Determine the (X, Y) coordinate at the center of the cell enclosing the given text.  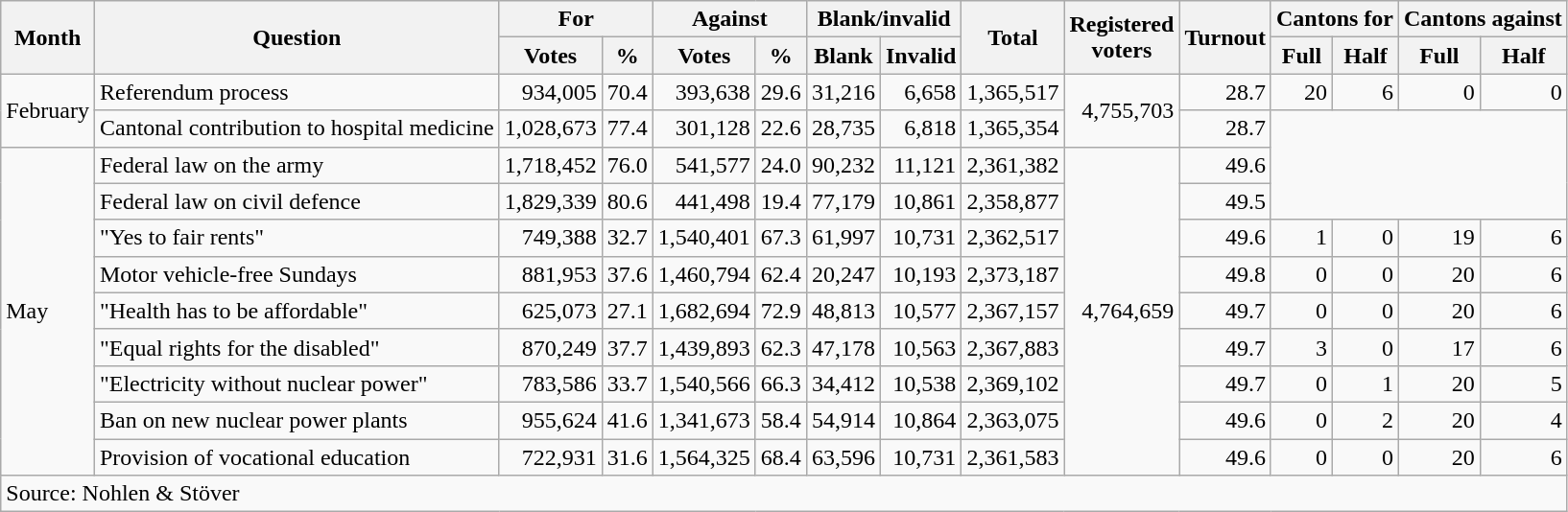
"Electricity without nuclear power" (297, 384)
1,564,325 (704, 457)
63,596 (843, 457)
37.6 (628, 274)
February (48, 110)
68.4 (781, 457)
2,362,517 (1013, 238)
1,439,893 (704, 347)
541,577 (704, 165)
2,367,883 (1013, 347)
Cantons for (1334, 19)
1,365,354 (1013, 128)
783,586 (551, 384)
80.6 (628, 201)
749,388 (551, 238)
1,341,673 (704, 420)
Motor vehicle-free Sundays (297, 274)
10,577 (920, 311)
41.6 (628, 420)
34,412 (843, 384)
28,735 (843, 128)
33.7 (628, 384)
20,247 (843, 274)
22.6 (781, 128)
32.7 (628, 238)
19.4 (781, 201)
722,931 (551, 457)
10,538 (920, 384)
393,638 (704, 92)
62.4 (781, 274)
62.3 (781, 347)
Federal law on the army (297, 165)
49.8 (1225, 274)
4,755,703 (1122, 110)
49.5 (1225, 201)
Cantonal contribution to hospital medicine (297, 128)
6,658 (920, 92)
5 (1524, 384)
Cantons against (1484, 19)
90,232 (843, 165)
11,121 (920, 165)
77,179 (843, 201)
Blank (843, 56)
2,369,102 (1013, 384)
Federal law on civil defence (297, 201)
2 (1366, 420)
Question (297, 37)
Blank/invalid (884, 19)
66.3 (781, 384)
For (576, 19)
48,813 (843, 311)
10,563 (920, 347)
31.6 (628, 457)
24.0 (781, 165)
Ban on new nuclear power plants (297, 420)
77.4 (628, 128)
54,914 (843, 420)
1,028,673 (551, 128)
2,361,583 (1013, 457)
2,373,187 (1013, 274)
47,178 (843, 347)
3 (1301, 347)
1,682,694 (704, 311)
Turnout (1225, 37)
1,718,452 (551, 165)
10,193 (920, 274)
2,367,157 (1013, 311)
Provision of vocational education (297, 457)
Invalid (920, 56)
"Health has to be affordable" (297, 311)
17 (1439, 347)
"Yes to fair rents" (297, 238)
1,365,517 (1013, 92)
1,829,339 (551, 201)
37.7 (628, 347)
441,498 (704, 201)
May (48, 311)
"Equal rights for the disabled" (297, 347)
76.0 (628, 165)
4 (1524, 420)
625,073 (551, 311)
10,861 (920, 201)
6,818 (920, 128)
2,361,382 (1013, 165)
29.6 (781, 92)
1,540,566 (704, 384)
2,358,877 (1013, 201)
Registeredvoters (1122, 37)
934,005 (551, 92)
58.4 (781, 420)
10,864 (920, 420)
Against (729, 19)
61,997 (843, 238)
67.3 (781, 238)
301,128 (704, 128)
Source: Nohlen & Stöver (785, 494)
72.9 (781, 311)
Month (48, 37)
27.1 (628, 311)
955,624 (551, 420)
Total (1013, 37)
Referendum process (297, 92)
31,216 (843, 92)
870,249 (551, 347)
881,953 (551, 274)
1,460,794 (704, 274)
70.4 (628, 92)
1,540,401 (704, 238)
4,764,659 (1122, 311)
19 (1439, 238)
2,363,075 (1013, 420)
